Search for the cell housing the specified text and yield its [X, Y] center coordinate. 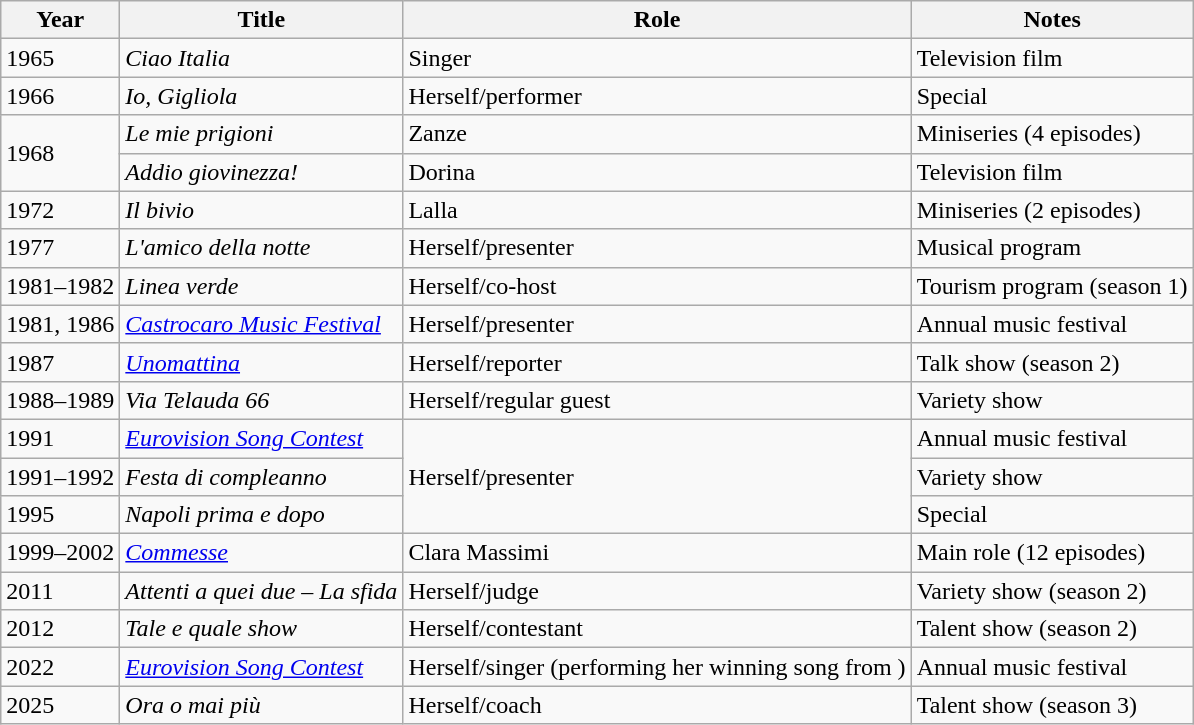
2022 [60, 667]
Herself/judge [657, 591]
2011 [60, 591]
Il bivio [262, 210]
Talk show (season 2) [1052, 362]
Talent show (season 3) [1052, 705]
Ciao Italia [262, 58]
Via Telauda 66 [262, 400]
Unomattina [262, 362]
Herself/regular guest [657, 400]
1987 [60, 362]
1999–2002 [60, 553]
Year [60, 20]
Dorina [657, 172]
Commesse [262, 553]
Linea verde [262, 286]
1968 [60, 153]
1977 [60, 248]
Herself/reporter [657, 362]
Title [262, 20]
Miniseries (4 episodes) [1052, 134]
L'amico della notte [262, 248]
Talent show (season 2) [1052, 629]
1988–1989 [60, 400]
1995 [60, 515]
Singer [657, 58]
1991 [60, 438]
Napoli prima e dopo [262, 515]
Castrocaro Music Festival [262, 324]
2012 [60, 629]
Musical program [1052, 248]
Main role (12 episodes) [1052, 553]
1972 [60, 210]
Le mie prigioni [262, 134]
1991–1992 [60, 477]
Tale e quale show [262, 629]
Miniseries (2 episodes) [1052, 210]
Herself/coach [657, 705]
Tourism program (season 1) [1052, 286]
Io, Gigliola [262, 96]
Addio giovinezza! [262, 172]
Clara Massimi [657, 553]
Attenti a quei due – La sfida [262, 591]
Zanze [657, 134]
Notes [1052, 20]
Festa di compleanno [262, 477]
1966 [60, 96]
Ora o mai più [262, 705]
Herself/contestant [657, 629]
Herself/singer (performing her winning song from ) [657, 667]
2025 [60, 705]
Herself/performer [657, 96]
Lalla [657, 210]
Variety show (season 2) [1052, 591]
1981, 1986 [60, 324]
Herself/co-host [657, 286]
Role [657, 20]
1965 [60, 58]
1981–1982 [60, 286]
